From the cell containing the given text, extract its center point as (X, Y) coordinate. 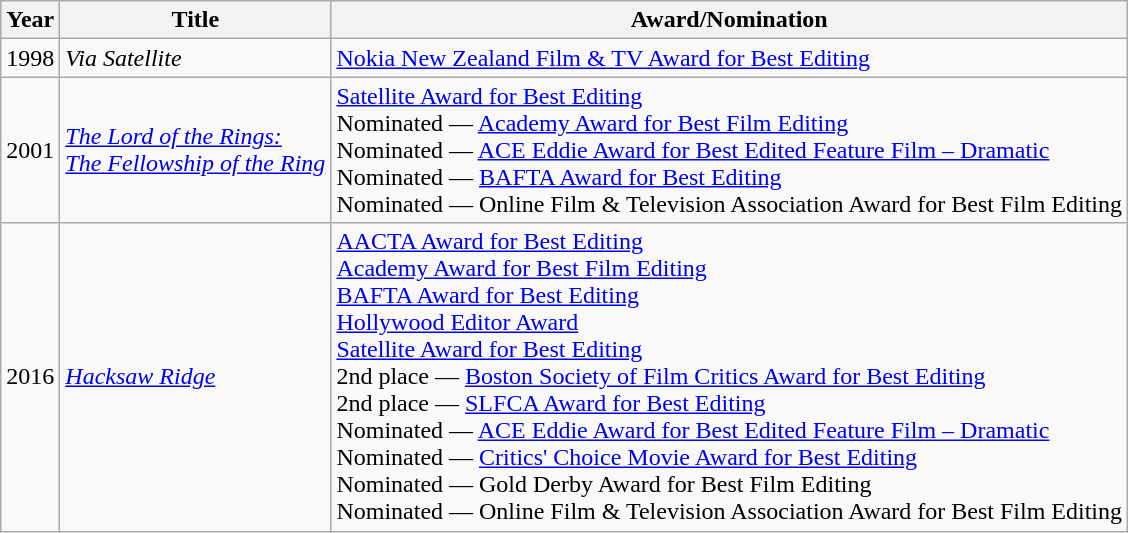
The Lord of the Rings:The Fellowship of the Ring (196, 150)
2016 (30, 377)
1998 (30, 58)
Via Satellite (196, 58)
Hacksaw Ridge (196, 377)
Title (196, 20)
Year (30, 20)
Award/Nomination (730, 20)
Nokia New Zealand Film & TV Award for Best Editing (730, 58)
2001 (30, 150)
